Output the (X, Y) coordinate of the center of the cell containing the given text.  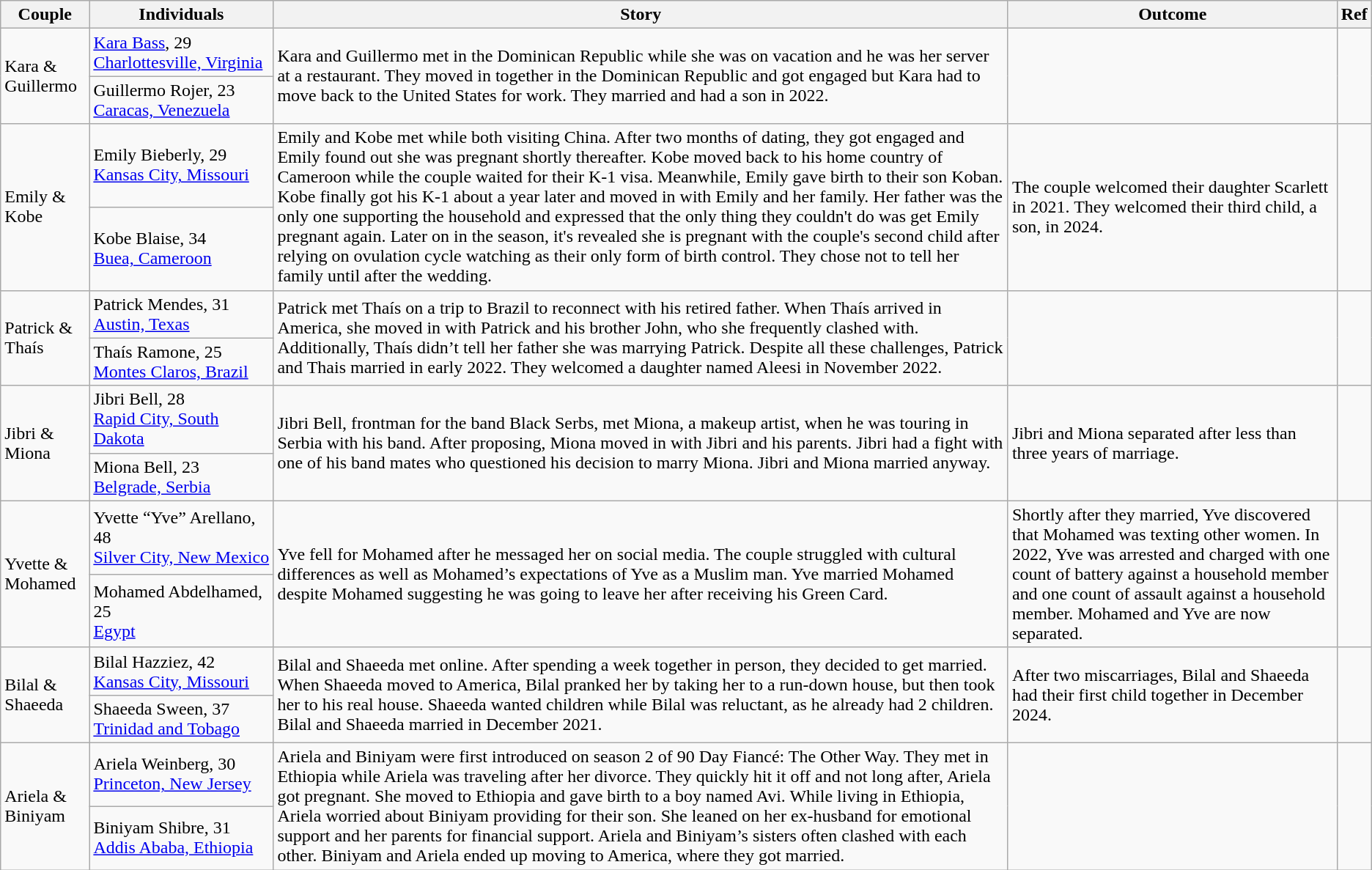
Ref (1354, 15)
Bilal Hazziez, 42Kansas City, Missouri (182, 671)
Yvette “Yve” Arellano, 48Silver City, New Mexico (182, 537)
Story (641, 15)
Individuals (182, 15)
Emily Bieberly, 29Kansas City, Missouri (182, 166)
Biniyam Shibre, 31Addis Ababa, Ethiopia (182, 838)
Thaís Ramone, 25Montes Claros, Brazil (182, 362)
The couple welcomed their daughter Scarlett in 2021. They welcomed their third child, a son, in 2024. (1173, 207)
Outcome (1173, 15)
Kara & Guillermo (45, 76)
Jibri and Miona separated after less than three years of marriage. (1173, 443)
Jibri Bell, 28Rapid City, South Dakota (182, 419)
Shaeeda Sween, 37Trinidad and Tobago (182, 718)
Patrick Mendes, 31Austin, Texas (182, 314)
Mohamed Abdelhamed, 25Egypt (182, 611)
Jibri & Miona (45, 443)
Yvette & Mohamed (45, 574)
Ariela & Biniyam (45, 806)
Patrick & Thaís (45, 338)
Kara Bass, 29Charlottesville, Virginia (182, 53)
Miona Bell, 23Belgrade, Serbia (182, 476)
Bilal & Shaeeda (45, 695)
Kobe Blaise, 34Buea, Cameroon (182, 248)
After two miscarriages, Bilal and Shaeeda had their first child together in December 2024. (1173, 695)
Couple (45, 15)
Ariela Weinberg, 30Princeton, New Jersey (182, 774)
Emily & Kobe (45, 207)
Guillermo Rojer, 23Caracas, Venezuela (182, 100)
